Capture the cell that displays the provided text and extract its (x, y) central coordinate. 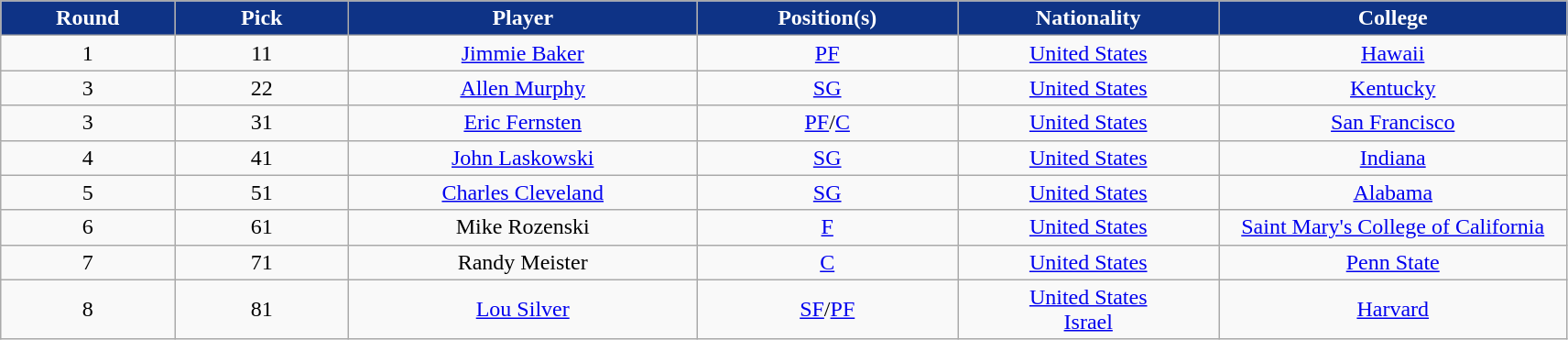
San Francisco (1393, 123)
1 (88, 53)
Eric Fernsten (523, 123)
7 (88, 262)
C (828, 262)
Hawaii (1393, 53)
Harvard (1393, 310)
Charles Cleveland (523, 192)
PF/C (828, 123)
College (1393, 18)
41 (262, 158)
5 (88, 192)
SF/PF (828, 310)
Lou Silver (523, 310)
6 (88, 227)
8 (88, 310)
Round (88, 18)
Pick (262, 18)
Nationality (1088, 18)
United States Israel (1088, 310)
4 (88, 158)
11 (262, 53)
Player (523, 18)
71 (262, 262)
Penn State (1393, 262)
Mike Rozenski (523, 227)
51 (262, 192)
Saint Mary's College of California (1393, 227)
John Laskowski (523, 158)
61 (262, 227)
Jimmie Baker (523, 53)
Allen Murphy (523, 88)
22 (262, 88)
F (828, 227)
Alabama (1393, 192)
Indiana (1393, 158)
Kentucky (1393, 88)
Randy Meister (523, 262)
31 (262, 123)
Position(s) (828, 18)
81 (262, 310)
PF (828, 53)
